Return [x, y] of the center of cell containing provided text 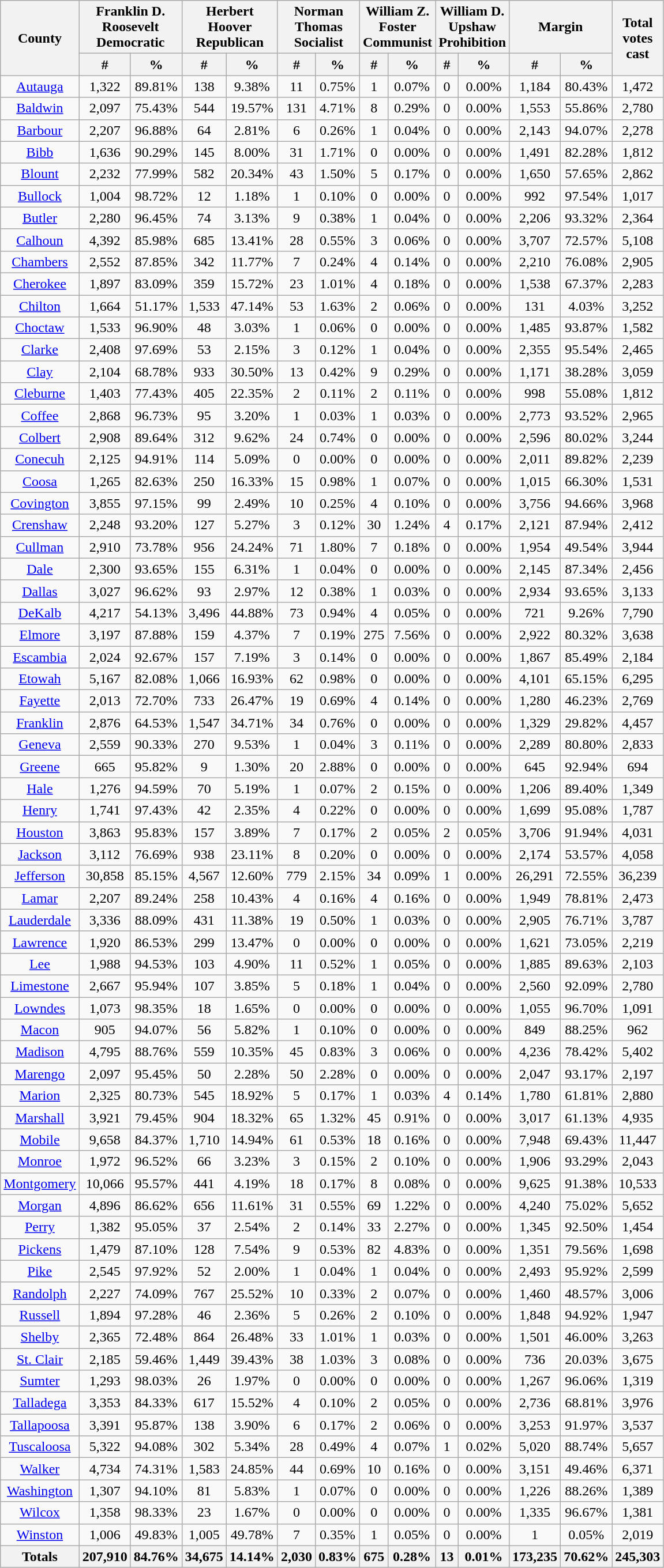
9.38% [252, 86]
1,351 [535, 1249]
2,184 [638, 657]
1,449 [204, 1359]
3,391 [105, 1425]
65.15% [586, 679]
Baldwin [40, 108]
3,027 [105, 591]
74.31% [156, 1469]
2,030 [297, 1556]
3,059 [638, 372]
767 [204, 1293]
1,894 [105, 1315]
65 [297, 1118]
22.35% [252, 394]
2,283 [638, 284]
96.70% [586, 1008]
26 [204, 1381]
Dallas [40, 591]
2,011 [535, 459]
312 [204, 438]
2,047 [535, 1074]
2,408 [105, 350]
1.65% [252, 1008]
87.34% [586, 569]
3.90% [252, 1425]
54.13% [156, 613]
89.64% [156, 438]
3,151 [535, 1469]
49.83% [156, 1535]
87.85% [156, 262]
47.14% [252, 306]
95.82% [156, 767]
5,108 [638, 240]
76.69% [156, 854]
1,949 [535, 898]
Butler [40, 218]
94.66% [586, 503]
2,239 [638, 459]
23.11% [252, 854]
2,300 [105, 569]
99 [204, 503]
956 [204, 547]
2,013 [105, 701]
1,710 [204, 1140]
26.48% [252, 1337]
DeKalb [40, 613]
95.54% [586, 350]
Margin [561, 27]
Pickens [40, 1249]
93.17% [586, 1074]
13.41% [252, 240]
4,457 [638, 723]
93.29% [586, 1162]
127 [204, 525]
1.03% [337, 1359]
4,567 [204, 876]
2.36% [252, 1315]
1,017 [638, 196]
Coffee [40, 416]
15.52% [252, 1403]
1,006 [105, 1535]
0.49% [337, 1447]
5,657 [638, 1447]
4.90% [252, 964]
1.18% [252, 196]
441 [204, 1183]
3,944 [638, 547]
87.88% [156, 635]
71 [297, 547]
Morgan [40, 1205]
1,583 [204, 1469]
1,226 [535, 1491]
48 [204, 328]
2,965 [638, 416]
0.33% [337, 1293]
3.85% [252, 986]
1,920 [105, 942]
1,381 [638, 1513]
2,355 [535, 350]
3,263 [638, 1337]
1.97% [252, 1381]
William Z. FosterCommunist [398, 27]
1,358 [105, 1513]
4,734 [105, 1469]
19.57% [252, 108]
Total votes cast [638, 38]
26,291 [535, 876]
0.24% [337, 262]
78.42% [586, 1052]
39.43% [252, 1359]
114 [204, 459]
2,019 [638, 1535]
82.08% [156, 679]
4,101 [535, 679]
11.61% [252, 1205]
5.27% [252, 525]
2,227 [105, 1293]
1,885 [535, 964]
998 [535, 394]
95.45% [156, 1074]
3,921 [105, 1118]
3,253 [535, 1425]
1,066 [204, 679]
9,658 [105, 1140]
Covington [40, 503]
Tuscaloosa [40, 1447]
44.88% [252, 613]
1,329 [535, 723]
89.40% [586, 789]
207,910 [105, 1556]
9,625 [535, 1183]
95.05% [156, 1227]
2,596 [535, 438]
962 [638, 1030]
3,133 [638, 591]
1,015 [535, 481]
155 [204, 569]
5.34% [252, 1447]
544 [204, 108]
County [40, 38]
Etowah [40, 679]
98.35% [156, 1008]
36,239 [638, 876]
2,104 [105, 372]
2,560 [535, 986]
1,582 [638, 328]
68.78% [156, 372]
Limestone [40, 986]
1.50% [337, 174]
405 [204, 394]
2,206 [535, 218]
675 [374, 1556]
73.05% [586, 942]
545 [204, 1096]
Clay [40, 372]
3,707 [535, 240]
736 [535, 1359]
3,197 [105, 635]
24.24% [252, 547]
12.60% [252, 876]
Tallapoosa [40, 1425]
431 [204, 920]
Marengo [40, 1074]
91.94% [586, 832]
77.43% [156, 394]
4,935 [638, 1118]
0.74% [337, 438]
80.73% [156, 1096]
84.33% [156, 1403]
Bibb [40, 152]
2,219 [638, 942]
Winston [40, 1535]
96.06% [586, 1381]
5.83% [252, 1491]
721 [535, 613]
0.94% [337, 613]
49.78% [252, 1535]
2,552 [105, 262]
67.37% [586, 284]
2,908 [105, 438]
77.99% [156, 174]
Fayette [40, 701]
16.93% [252, 679]
582 [204, 174]
3,496 [204, 613]
94.92% [586, 1315]
0.75% [337, 86]
5.82% [252, 1030]
88.26% [586, 1491]
656 [204, 1205]
665 [105, 767]
55.86% [586, 108]
1,664 [105, 306]
91.97% [586, 1425]
29.82% [586, 723]
1.22% [412, 1205]
3,787 [638, 920]
10,533 [638, 1183]
1,553 [535, 108]
9.62% [252, 438]
1,004 [105, 196]
1,501 [535, 1337]
1,382 [105, 1227]
2,465 [638, 350]
94.91% [156, 459]
Houston [40, 832]
84.76% [156, 1556]
2.88% [337, 767]
96.62% [156, 591]
82 [374, 1249]
93.20% [156, 525]
Jefferson [40, 876]
Choctaw [40, 328]
10,066 [105, 1183]
3.13% [252, 218]
Shelby [40, 1337]
Franklin [40, 723]
2,934 [535, 591]
Pike [40, 1271]
2,545 [105, 1271]
46.23% [586, 701]
103 [204, 964]
2.00% [252, 1271]
Calhoun [40, 240]
79.56% [586, 1249]
83.09% [156, 284]
89.82% [586, 459]
7.56% [412, 635]
1,906 [535, 1162]
1,184 [535, 86]
2,456 [638, 569]
49.54% [586, 547]
0.52% [337, 964]
Lawrence [40, 942]
62 [297, 679]
3,863 [105, 832]
Montgomery [40, 1183]
1,335 [535, 1513]
Elmore [40, 635]
48.57% [586, 1293]
90.29% [156, 152]
Jackson [40, 854]
4.19% [252, 1183]
61.13% [586, 1118]
88.76% [156, 1052]
75.02% [586, 1205]
2,143 [535, 130]
0.28% [412, 1556]
64 [204, 130]
87.10% [156, 1249]
1,307 [105, 1491]
1,547 [204, 723]
66 [204, 1162]
3.03% [252, 328]
1,005 [204, 1535]
7,790 [638, 613]
3,638 [638, 635]
1,345 [535, 1227]
11.38% [252, 920]
159 [204, 635]
26.47% [252, 701]
13.47% [252, 942]
3,855 [105, 503]
992 [535, 196]
Herbert HooverRepublican [230, 27]
1,698 [638, 1249]
270 [204, 745]
69.43% [586, 1140]
7.54% [252, 1249]
Conecuh [40, 459]
74 [204, 218]
18.92% [252, 1096]
38.28% [586, 372]
75.43% [156, 108]
1,538 [535, 284]
2.81% [252, 130]
4.03% [586, 306]
2,599 [638, 1271]
64.53% [156, 723]
2.97% [252, 591]
Bullock [40, 196]
44 [297, 1469]
89.81% [156, 86]
9.26% [586, 613]
St. Clair [40, 1359]
1,787 [638, 811]
1,897 [105, 284]
96.73% [156, 416]
82.28% [586, 152]
95.92% [586, 1271]
95.08% [586, 811]
0.76% [337, 723]
1.63% [337, 306]
128 [204, 1249]
2,289 [535, 745]
6,371 [638, 1469]
15.72% [252, 284]
95.94% [156, 986]
Lowndes [40, 1008]
0.22% [337, 811]
95 [204, 416]
1,485 [535, 328]
2,043 [638, 1162]
0.35% [337, 1535]
96.90% [156, 328]
1,531 [638, 481]
59.46% [156, 1359]
299 [204, 942]
96.45% [156, 218]
2,364 [638, 218]
2,862 [638, 174]
96.67% [586, 1513]
905 [105, 1030]
Hale [40, 789]
2.35% [252, 811]
1,389 [638, 1491]
93 [204, 591]
3,976 [638, 1403]
72.70% [156, 701]
97.15% [156, 503]
1,055 [535, 1008]
1,780 [535, 1096]
3,537 [638, 1425]
Clarke [40, 350]
74.09% [156, 1293]
20.03% [586, 1359]
72.57% [586, 240]
34,675 [204, 1556]
4,392 [105, 240]
94.53% [156, 964]
1,454 [638, 1227]
1.24% [412, 525]
0.20% [337, 854]
84.37% [156, 1140]
97.69% [156, 350]
70.62% [586, 1556]
2,773 [535, 416]
3,675 [638, 1359]
2,880 [638, 1096]
1,293 [105, 1381]
70 [204, 789]
81 [204, 1491]
2,232 [105, 174]
Norman ThomasSocialist [318, 27]
14.94% [252, 1140]
Lamar [40, 898]
1,265 [105, 481]
1,403 [105, 394]
30.50% [252, 372]
Coosa [40, 481]
2,833 [638, 745]
97.43% [156, 811]
2,210 [535, 262]
2,185 [105, 1359]
2,365 [105, 1337]
8.00% [252, 152]
1,741 [105, 811]
56 [204, 1030]
7,948 [535, 1140]
89.63% [586, 964]
1,699 [535, 811]
Walker [40, 1469]
5.09% [252, 459]
5,402 [638, 1052]
Escambia [40, 657]
1,621 [535, 942]
1,349 [638, 789]
258 [204, 898]
William D. UpshawProhibition [472, 27]
78.81% [586, 898]
4.71% [337, 108]
85.15% [156, 876]
2,769 [638, 701]
5.19% [252, 789]
Marion [40, 1096]
3,336 [105, 920]
0.50% [337, 920]
107 [204, 986]
94.10% [156, 1491]
61 [297, 1140]
25.52% [252, 1293]
72.55% [586, 876]
2,145 [535, 569]
88.25% [586, 1030]
92.50% [586, 1227]
Franklin D. RooseveltDemocratic [130, 27]
733 [204, 701]
Cleburne [40, 394]
3,244 [638, 438]
52 [204, 1271]
1,636 [105, 152]
86.62% [156, 1205]
1,073 [105, 1008]
Henry [40, 811]
93.87% [586, 328]
3.23% [252, 1162]
Cherokee [40, 284]
11,447 [638, 1140]
617 [204, 1403]
95.57% [156, 1183]
4,236 [535, 1052]
9.53% [252, 745]
42 [204, 811]
1,988 [105, 964]
2,024 [105, 657]
Autauga [40, 86]
92.09% [586, 986]
359 [204, 284]
3,353 [105, 1403]
97.54% [586, 196]
1,267 [535, 1381]
1,206 [535, 789]
938 [204, 854]
1,479 [105, 1249]
57.65% [586, 174]
46.00% [586, 1337]
Mobile [40, 1140]
2,174 [535, 854]
5,652 [638, 1205]
2,412 [638, 525]
2,736 [535, 1403]
Colbert [40, 438]
80.32% [586, 635]
1,954 [535, 547]
98.33% [156, 1513]
694 [638, 767]
1,319 [638, 1381]
1,171 [535, 372]
Randolph [40, 1293]
15 [297, 481]
38 [297, 1359]
3,706 [535, 832]
4,058 [638, 854]
98.03% [156, 1381]
2,473 [638, 898]
96.52% [156, 1162]
0.19% [337, 635]
80.80% [586, 745]
645 [535, 767]
69 [374, 1205]
3,006 [638, 1293]
97.28% [156, 1315]
Crenshaw [40, 525]
97.92% [156, 1271]
4,217 [105, 613]
275 [374, 635]
Talladega [40, 1403]
6.31% [252, 569]
1,848 [535, 1315]
0.09% [412, 876]
87.94% [586, 525]
5,167 [105, 679]
1,650 [535, 174]
0.02% [484, 1447]
Totals [40, 1556]
73 [297, 613]
Macon [40, 1030]
Lauderdale [40, 920]
92.94% [586, 767]
82.63% [156, 481]
1.80% [337, 547]
4,240 [535, 1205]
80.43% [586, 86]
Madison [40, 1052]
Chilton [40, 306]
173,235 [535, 1556]
1,472 [638, 86]
0.42% [337, 372]
2,667 [105, 986]
90.33% [156, 745]
3,968 [638, 503]
904 [204, 1118]
Sumter [40, 1381]
2.54% [252, 1227]
16.33% [252, 481]
49.46% [586, 1469]
559 [204, 1052]
5,322 [105, 1447]
2,493 [535, 1271]
94.08% [156, 1447]
14.14% [252, 1556]
2,103 [638, 964]
1,867 [535, 657]
88.09% [156, 920]
Wilcox [40, 1513]
2,278 [638, 130]
1,322 [105, 86]
79.45% [156, 1118]
7.19% [252, 657]
30 [374, 525]
61.81% [586, 1096]
24 [297, 438]
1.32% [337, 1118]
53.57% [586, 854]
933 [204, 372]
3,756 [535, 503]
73.78% [156, 547]
Monroe [40, 1162]
2,121 [535, 525]
10.35% [252, 1052]
93.52% [586, 416]
2,922 [535, 635]
250 [204, 481]
0.25% [337, 503]
1,280 [535, 701]
30,858 [105, 876]
2,325 [105, 1096]
2,125 [105, 459]
11.77% [252, 262]
1,491 [535, 152]
Greene [40, 767]
3,017 [535, 1118]
93.32% [586, 218]
24.85% [252, 1469]
2,868 [105, 416]
2,876 [105, 723]
1,972 [105, 1162]
Lee [40, 964]
2,197 [638, 1074]
46 [204, 1315]
72.48% [156, 1337]
80.02% [586, 438]
4,795 [105, 1052]
Washington [40, 1491]
91.38% [586, 1183]
89.24% [156, 898]
3.89% [252, 832]
98.72% [156, 196]
1,460 [535, 1293]
3.20% [252, 416]
85.49% [586, 657]
95.83% [156, 832]
Marshall [40, 1118]
Chambers [40, 262]
55.08% [586, 394]
86.53% [156, 942]
43 [297, 174]
6,295 [638, 679]
342 [204, 262]
2.49% [252, 503]
20 [297, 767]
68.81% [586, 1403]
2.27% [412, 1227]
Geneva [40, 745]
685 [204, 240]
34.71% [252, 723]
145 [204, 152]
849 [535, 1030]
1,276 [105, 789]
3,112 [105, 854]
10.43% [252, 898]
4.37% [252, 635]
92.67% [156, 657]
51.17% [156, 306]
0.91% [412, 1118]
779 [297, 876]
2,248 [105, 525]
66.30% [586, 481]
20.34% [252, 174]
Perry [40, 1227]
1,947 [638, 1315]
2,559 [105, 745]
1.67% [252, 1513]
1.71% [337, 152]
4,031 [638, 832]
4,896 [105, 1205]
88.74% [586, 1447]
18.32% [252, 1118]
95.87% [156, 1425]
1,091 [638, 1008]
37 [204, 1227]
302 [204, 1447]
96.88% [156, 130]
Cullman [40, 547]
85.98% [156, 240]
94.59% [156, 789]
76.71% [586, 920]
2,280 [105, 218]
864 [204, 1337]
4.83% [412, 1249]
Blount [40, 174]
Barbour [40, 130]
Dale [40, 569]
76.08% [586, 262]
2,910 [105, 547]
1.30% [252, 767]
0.01% [484, 1556]
245,303 [638, 1556]
3,252 [638, 306]
5,020 [535, 1447]
Russell [40, 1315]
